Provide the (X, Y) coordinate of the cell's center where the given text is located.  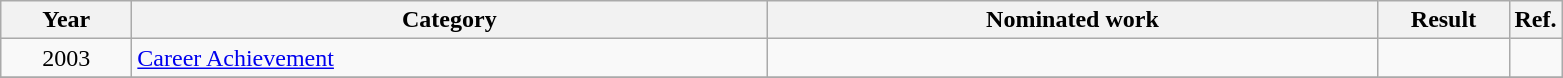
Career Achievement (450, 58)
Year (66, 20)
Nominated work (1072, 20)
Result (1444, 20)
2003 (66, 58)
Ref. (1536, 20)
Category (450, 20)
